Return [x, y] of the center of cell containing provided text 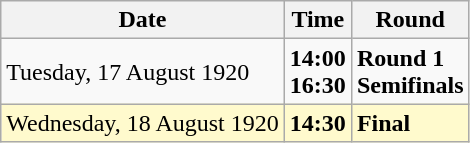
Round [410, 20]
Final [410, 123]
14:0016:30 [318, 72]
Time [318, 20]
14:30 [318, 123]
Wednesday, 18 August 1920 [143, 123]
Tuesday, 17 August 1920 [143, 72]
Round 1Semifinals [410, 72]
Date [143, 20]
